Capture the cell that displays the provided text and extract its [x, y] central coordinate. 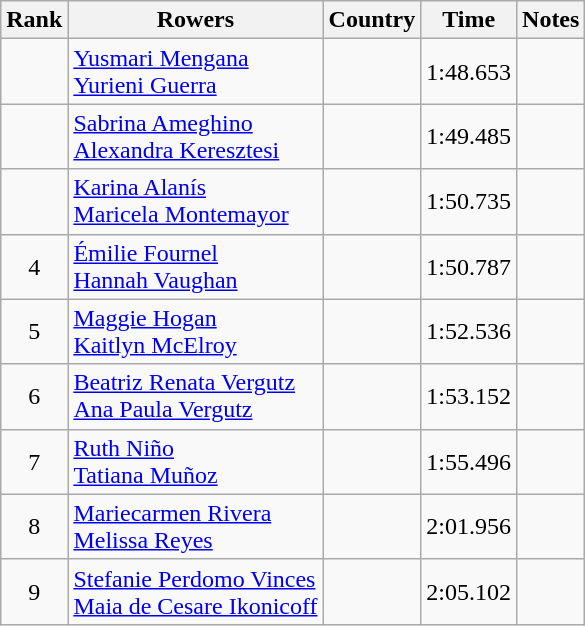
2:05.102 [469, 592]
Time [469, 20]
Yusmari MenganaYurieni Guerra [196, 72]
Notes [551, 20]
Émilie FournelHannah Vaughan [196, 266]
1:53.152 [469, 396]
1:50.735 [469, 202]
Karina AlanísMaricela Montemayor [196, 202]
7 [34, 462]
4 [34, 266]
Country [372, 20]
Beatriz Renata VergutzAna Paula Vergutz [196, 396]
6 [34, 396]
Rank [34, 20]
Stefanie Perdomo VincesMaia de Cesare Ikonicoff [196, 592]
Maggie HoganKaitlyn McElroy [196, 332]
2:01.956 [469, 526]
1:52.536 [469, 332]
Mariecarmen RiveraMelissa Reyes [196, 526]
1:55.496 [469, 462]
8 [34, 526]
9 [34, 592]
Rowers [196, 20]
1:49.485 [469, 136]
Ruth NiñoTatiana Muñoz [196, 462]
1:48.653 [469, 72]
5 [34, 332]
1:50.787 [469, 266]
Sabrina AmeghinoAlexandra Keresztesi [196, 136]
